Return the (x, y) coordinate for the center point of the cell that contains the specified text.  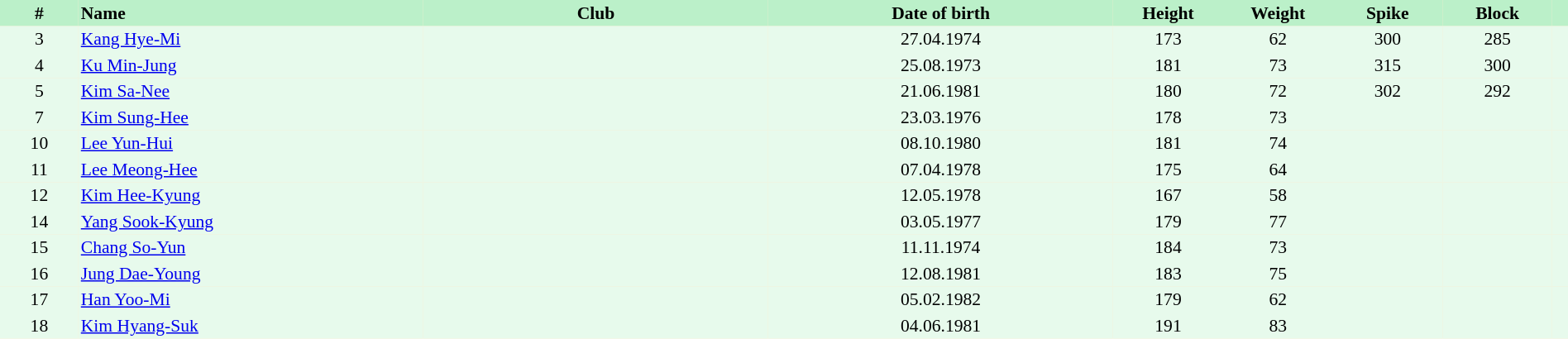
74 (1279, 144)
173 (1168, 40)
75 (1279, 274)
Ku Min-Jung (251, 65)
175 (1168, 169)
12.05.1978 (941, 195)
15 (40, 248)
Kang Hye-Mi (251, 40)
3 (40, 40)
Weight (1279, 13)
178 (1168, 117)
05.02.1982 (941, 299)
Date of birth (941, 13)
12 (40, 195)
Block (1497, 13)
167 (1168, 195)
292 (1497, 91)
72 (1279, 91)
191 (1168, 326)
77 (1279, 222)
Kim Hyang-Suk (251, 326)
Name (251, 13)
04.06.1981 (941, 326)
08.10.1980 (941, 144)
Jung Dae-Young (251, 274)
Yang Sook-Kyung (251, 222)
27.04.1974 (941, 40)
23.03.1976 (941, 117)
25.08.1973 (941, 65)
315 (1388, 65)
Height (1168, 13)
10 (40, 144)
180 (1168, 91)
Club (595, 13)
184 (1168, 248)
11 (40, 169)
Kim Hee-Kyung (251, 195)
Lee Yun-Hui (251, 144)
21.06.1981 (941, 91)
58 (1279, 195)
5 (40, 91)
Kim Sa-Nee (251, 91)
11.11.1974 (941, 248)
4 (40, 65)
183 (1168, 274)
03.05.1977 (941, 222)
14 (40, 222)
7 (40, 117)
16 (40, 274)
285 (1497, 40)
Han Yoo-Mi (251, 299)
18 (40, 326)
Chang So-Yun (251, 248)
17 (40, 299)
# (40, 13)
Kim Sung-Hee (251, 117)
Spike (1388, 13)
83 (1279, 326)
64 (1279, 169)
Lee Meong-Hee (251, 169)
07.04.1978 (941, 169)
302 (1388, 91)
12.08.1981 (941, 274)
